From the cell containing the given text, extract its center point as (X, Y) coordinate. 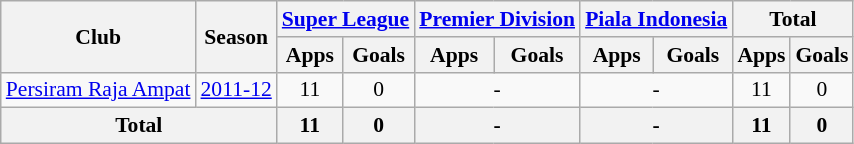
2011-12 (236, 90)
Premier Division (497, 19)
Persiram Raja Ampat (98, 90)
Super League (346, 19)
Club (98, 36)
Piala Indonesia (656, 19)
Season (236, 36)
